Identify which cell holds the provided text, then report its [x, y] central coordinate. 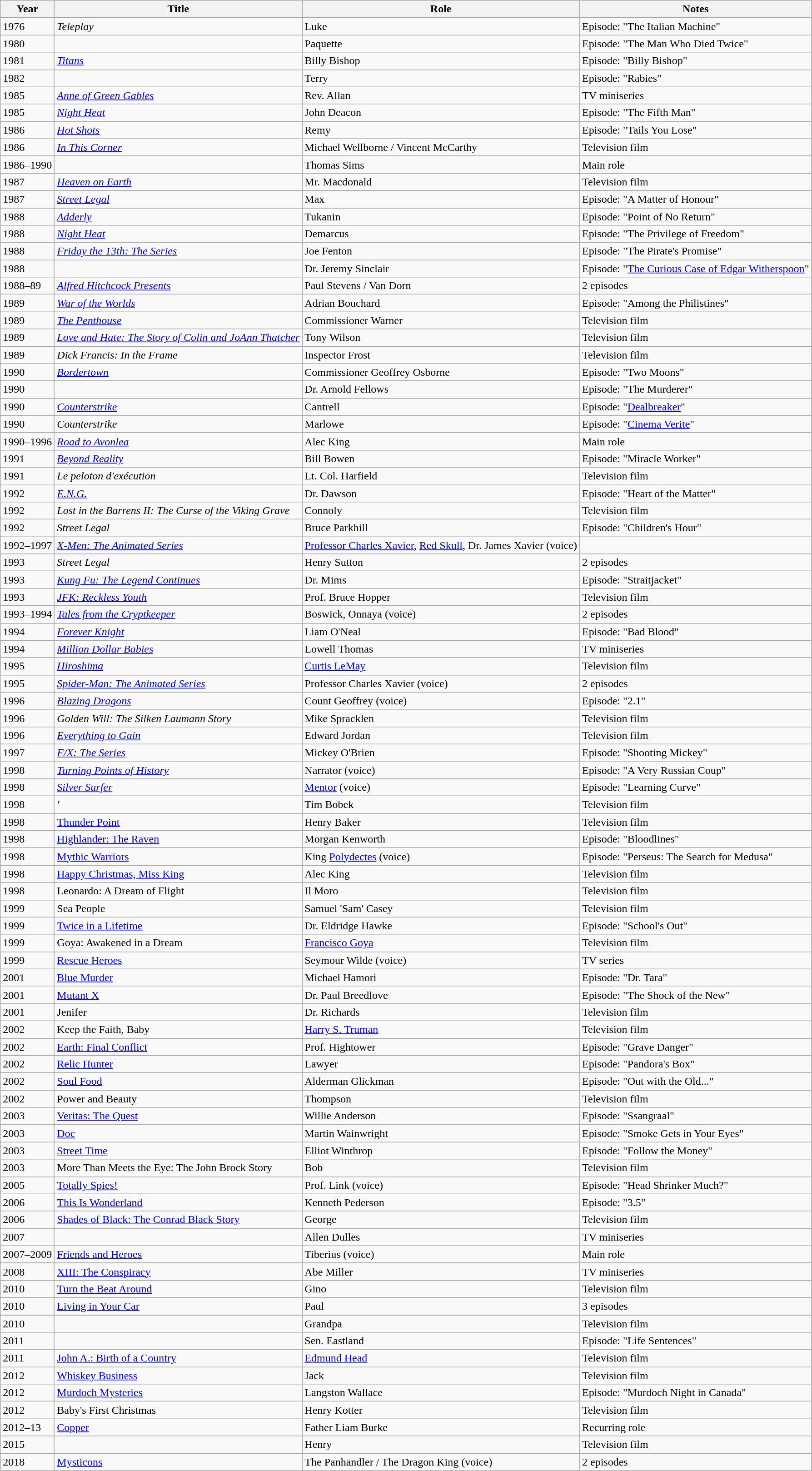
Bob [441, 1168]
Remy [441, 130]
Leonardo: A Dream of Flight [178, 891]
Adrian Bouchard [441, 303]
Elliot Winthrop [441, 1151]
Episode: "Heart of the Matter" [695, 493]
Dr. Arnold Fellows [441, 389]
Tiberius (voice) [441, 1254]
Friday the 13th: The Series [178, 251]
Episode: "2.1" [695, 701]
Mr. Macdonald [441, 182]
Francisco Goya [441, 943]
XIII: The Conspiracy [178, 1272]
1986–1990 [27, 165]
Thompson [441, 1099]
Blue Murder [178, 977]
Golden Will: The Silken Laumann Story [178, 718]
Henry [441, 1445]
Episode: "The Man Who Died Twice" [695, 44]
Living in Your Car [178, 1306]
Notes [695, 9]
Seymour Wilde (voice) [441, 960]
John Deacon [441, 113]
2007 [27, 1237]
Episode: "Grave Danger" [695, 1047]
Title [178, 9]
Copper [178, 1427]
Silver Surfer [178, 788]
Mysticons [178, 1462]
Episode: "Smoke Gets in Your Eyes" [695, 1133]
Blazing Dragons [178, 701]
Episode: "Follow the Money" [695, 1151]
Beyond Reality [178, 459]
Episode: "Head Shrinker Much?" [695, 1185]
Episode: "Two Moons" [695, 372]
Role [441, 9]
Mickey O'Brien [441, 753]
TV series [695, 960]
Episode: "The Murderer" [695, 389]
War of the Worlds [178, 303]
1976 [27, 26]
Commissioner Warner [441, 320]
Road to Avonlea [178, 441]
Episode: "The Pirate's Promise" [695, 251]
Tim Bobek [441, 805]
Earth: Final Conflict [178, 1047]
Episode: "Dr. Tara" [695, 977]
Marlowe [441, 424]
Cantrell [441, 407]
2008 [27, 1272]
In This Corner [178, 147]
Bordertown [178, 372]
Samuel 'Sam' Casey [441, 908]
Henry Baker [441, 822]
Lt. Col. Harfield [441, 476]
Anne of Green Gables [178, 95]
Dr. Eldridge Hawke [441, 926]
Father Liam Burke [441, 1427]
Prof. Hightower [441, 1047]
Episode: "Bad Blood" [695, 632]
Episode: "Children's Hour" [695, 528]
Alfred Hitchcock Presents [178, 286]
Goya: Awakened in a Dream [178, 943]
Lawyer [441, 1064]
Henry Sutton [441, 563]
Lost in the Barrens II: The Curse of the Viking Grave [178, 511]
Episode: "Life Sentences" [695, 1341]
1988–89 [27, 286]
This Is Wonderland [178, 1202]
More Than Meets the Eye: The John Brock Story [178, 1168]
Rescue Heroes [178, 960]
Veritas: The Quest [178, 1116]
Dr. Richards [441, 1012]
Episode: "Learning Curve" [695, 788]
Episode: "Rabies" [695, 78]
Episode: "The Fifth Man" [695, 113]
1997 [27, 753]
Street Time [178, 1151]
2007–2009 [27, 1254]
Turn the Beat Around [178, 1289]
Episode: "Point of No Return" [695, 217]
Episode: "A Matter of Honour" [695, 199]
Lowell Thomas [441, 649]
Hiroshima [178, 666]
Episode: "Murdoch Night in Canada" [695, 1393]
Mutant X [178, 995]
Adderly [178, 217]
Episode: "Bloodlines" [695, 839]
King Polydectes (voice) [441, 857]
Kung Fu: The Legend Continues [178, 580]
Dr. Paul Breedlove [441, 995]
The Panhandler / The Dragon King (voice) [441, 1462]
1990–1996 [27, 441]
Morgan Kenworth [441, 839]
Jenifer [178, 1012]
Curtis LeMay [441, 666]
Dick Francis: In the Frame [178, 355]
Episode: "Perseus: The Search for Medusa" [695, 857]
Episode: "School's Out" [695, 926]
Professor Charles Xavier, Red Skull, Dr. James Xavier (voice) [441, 545]
Sen. Eastland [441, 1341]
F/X: The Series [178, 753]
Dr. Dawson [441, 493]
Grandpa [441, 1324]
Bruce Parkhill [441, 528]
Episode: "Out with the Old..." [695, 1082]
1982 [27, 78]
Friends and Heroes [178, 1254]
Paquette [441, 44]
Luke [441, 26]
Demarcus [441, 234]
Relic Hunter [178, 1064]
Dr. Jeremy Sinclair [441, 269]
Commissioner Geoffrey Osborne [441, 372]
Spider-Man: The Animated Series [178, 683]
Forever Knight [178, 632]
Episode: "Straitjacket" [695, 580]
2015 [27, 1445]
' [178, 805]
Keep the Faith, Baby [178, 1029]
Episode: "3.5" [695, 1202]
Liam O'Neal [441, 632]
Million Dollar Babies [178, 649]
Rev. Allan [441, 95]
Episode: "Dealbreaker" [695, 407]
Abe Miller [441, 1272]
Connoly [441, 511]
Highlander: The Raven [178, 839]
Edmund Head [441, 1358]
Max [441, 199]
JFK: Reckless Youth [178, 597]
Twice in a Lifetime [178, 926]
Thunder Point [178, 822]
Edward Jordan [441, 735]
Gino [441, 1289]
Narrator (voice) [441, 770]
Whiskey Business [178, 1376]
Episode: "The Shock of the New" [695, 995]
1993–1994 [27, 614]
X-Men: The Animated Series [178, 545]
Power and Beauty [178, 1099]
Happy Christmas, Miss King [178, 874]
George [441, 1220]
Heaven on Earth [178, 182]
Tukanin [441, 217]
Michael Hamori [441, 977]
Recurring role [695, 1427]
John A.: Birth of a Country [178, 1358]
Mythic Warriors [178, 857]
Terry [441, 78]
Episode: "The Curious Case of Edgar Witherspoon" [695, 269]
2012–13 [27, 1427]
1992–1997 [27, 545]
Episode: "A Very Russian Coup" [695, 770]
Professor Charles Xavier (voice) [441, 683]
Prof. Bruce Hopper [441, 597]
Episode: "The Italian Machine" [695, 26]
Willie Anderson [441, 1116]
Episode: "Tails You Lose" [695, 130]
Allen Dulles [441, 1237]
Murdoch Mysteries [178, 1393]
3 episodes [695, 1306]
Mike Spracklen [441, 718]
Paul [441, 1306]
Totally Spies! [178, 1185]
Episode: "Shooting Mickey" [695, 753]
Joe Fenton [441, 251]
Langston Wallace [441, 1393]
Titans [178, 61]
Bill Bowen [441, 459]
1980 [27, 44]
2005 [27, 1185]
Paul Stevens / Van Dorn [441, 286]
Prof. Link (voice) [441, 1185]
Henry Kotter [441, 1410]
Mentor (voice) [441, 788]
Boswick, Onnaya (voice) [441, 614]
Tony Wilson [441, 338]
Jack [441, 1376]
Episode: "Billy Bishop" [695, 61]
2018 [27, 1462]
Love and Hate: The Story of Colin and JoAnn Thatcher [178, 338]
Soul Food [178, 1082]
Episode: "Pandora's Box" [695, 1064]
Il Moro [441, 891]
Kenneth Pederson [441, 1202]
Baby's First Christmas [178, 1410]
Episode: "Miracle Worker" [695, 459]
Doc [178, 1133]
Episode: "The Privilege of Freedom" [695, 234]
E.N.G. [178, 493]
Everything to Gain [178, 735]
Shades of Black: The Conrad Black Story [178, 1220]
Michael Wellborne / Vincent McCarthy [441, 147]
Count Geoffrey (voice) [441, 701]
Episode: "Ssangraal" [695, 1116]
Episode: "Among the Philistines" [695, 303]
Teleplay [178, 26]
Billy Bishop [441, 61]
Turning Points of History [178, 770]
Sea People [178, 908]
Martin Wainwright [441, 1133]
Thomas Sims [441, 165]
Year [27, 9]
Alderman Glickman [441, 1082]
The Penthouse [178, 320]
Inspector Frost [441, 355]
Harry S. Truman [441, 1029]
Dr. Mims [441, 580]
Tales from the Cryptkeeper [178, 614]
1981 [27, 61]
Episode: "Cinema Verite" [695, 424]
Le peloton d'exécution [178, 476]
Hot Shots [178, 130]
